Find where the given text appears and provide that cell's center as [X, Y] coordinate. 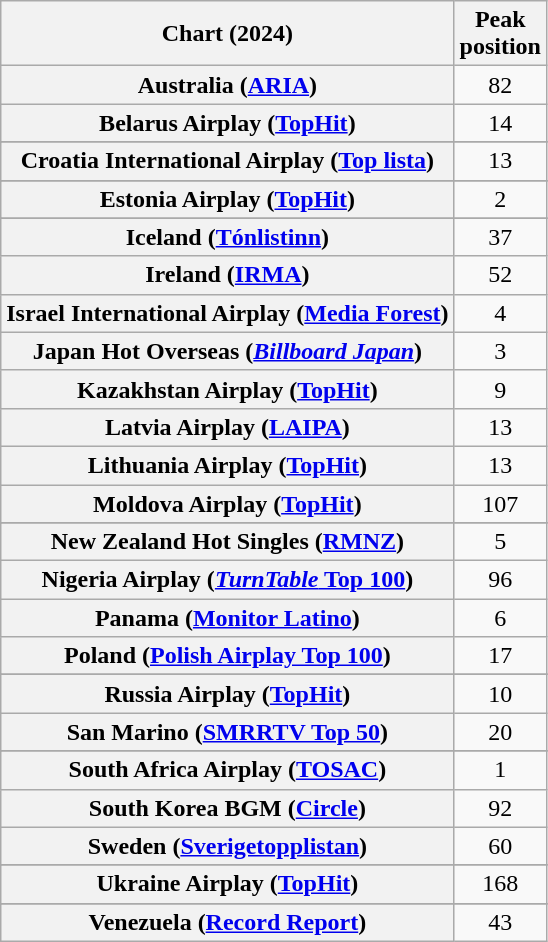
Ukraine Airplay (TopHit) [228, 884]
Nigeria Airplay (TurnTable Top 100) [228, 580]
5 [500, 542]
Peakposition [500, 34]
Israel International Airplay (Media Forest) [228, 313]
Lithuania Airplay (TopHit) [228, 465]
San Marino (SMRRTV Top 50) [228, 732]
Croatia International Airplay (Top lista) [228, 161]
Iceland (Tónlistinn) [228, 237]
107 [500, 503]
37 [500, 237]
60 [500, 846]
6 [500, 618]
43 [500, 922]
52 [500, 275]
168 [500, 884]
17 [500, 656]
Poland (Polish Airplay Top 100) [228, 656]
1 [500, 770]
82 [500, 85]
Moldova Airplay (TopHit) [228, 503]
Japan Hot Overseas (Billboard Japan) [228, 351]
Kazakhstan Airplay (TopHit) [228, 389]
Ireland (IRMA) [228, 275]
Estonia Airplay (TopHit) [228, 199]
20 [500, 732]
Latvia Airplay (LAIPA) [228, 427]
4 [500, 313]
2 [500, 199]
9 [500, 389]
14 [500, 123]
New Zealand Hot Singles (RMNZ) [228, 542]
Venezuela (Record Report) [228, 922]
Sweden (Sverigetopplistan) [228, 846]
96 [500, 580]
3 [500, 351]
Australia (ARIA) [228, 85]
South Korea BGM (Circle) [228, 808]
South Africa Airplay (TOSAC) [228, 770]
Chart (2024) [228, 34]
Russia Airplay (TopHit) [228, 694]
10 [500, 694]
Belarus Airplay (TopHit) [228, 123]
92 [500, 808]
Panama (Monitor Latino) [228, 618]
